Extract the (x, y) coordinate from the center of the cell holding the provided text.  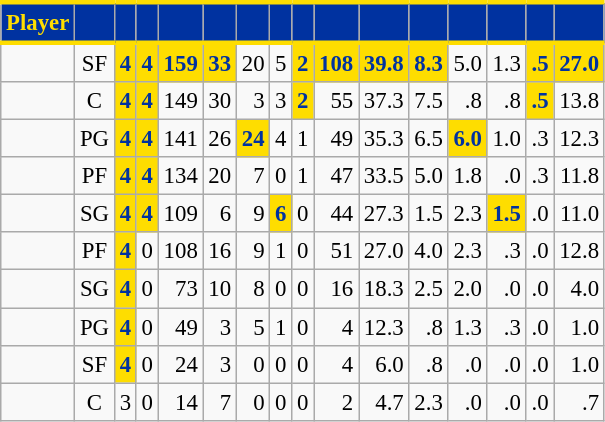
47 (336, 176)
8 (252, 289)
33.5 (384, 176)
159 (180, 62)
141 (180, 139)
51 (336, 251)
8.3 (428, 62)
11.8 (579, 176)
11.0 (579, 214)
6.5 (428, 139)
18.3 (384, 289)
35.3 (384, 139)
1.8 (468, 176)
37.3 (384, 101)
39.8 (384, 62)
2.0 (468, 289)
13.8 (579, 101)
73 (180, 289)
33 (220, 62)
55 (336, 101)
7.5 (428, 101)
26 (220, 139)
134 (180, 176)
149 (180, 101)
14 (180, 402)
109 (180, 214)
30 (220, 101)
44 (336, 214)
2.5 (428, 289)
10 (220, 289)
Player (38, 22)
12.8 (579, 251)
4.7 (384, 402)
.7 (579, 402)
27.3 (384, 214)
